From the cell containing the given text, extract its center point as (x, y) coordinate. 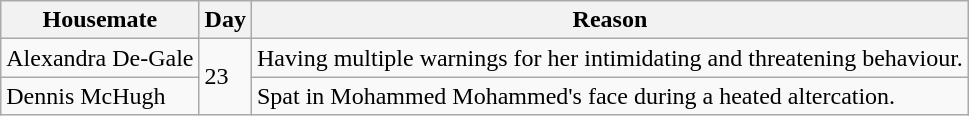
Housemate (100, 20)
Day (225, 20)
23 (225, 77)
Having multiple warnings for her intimidating and threatening behaviour. (610, 58)
Reason (610, 20)
Alexandra De-Gale (100, 58)
Spat in Mohammed Mohammed's face during a heated altercation. (610, 96)
Dennis McHugh (100, 96)
